Extract the (X, Y) coordinate from the center of the cell holding the provided text.  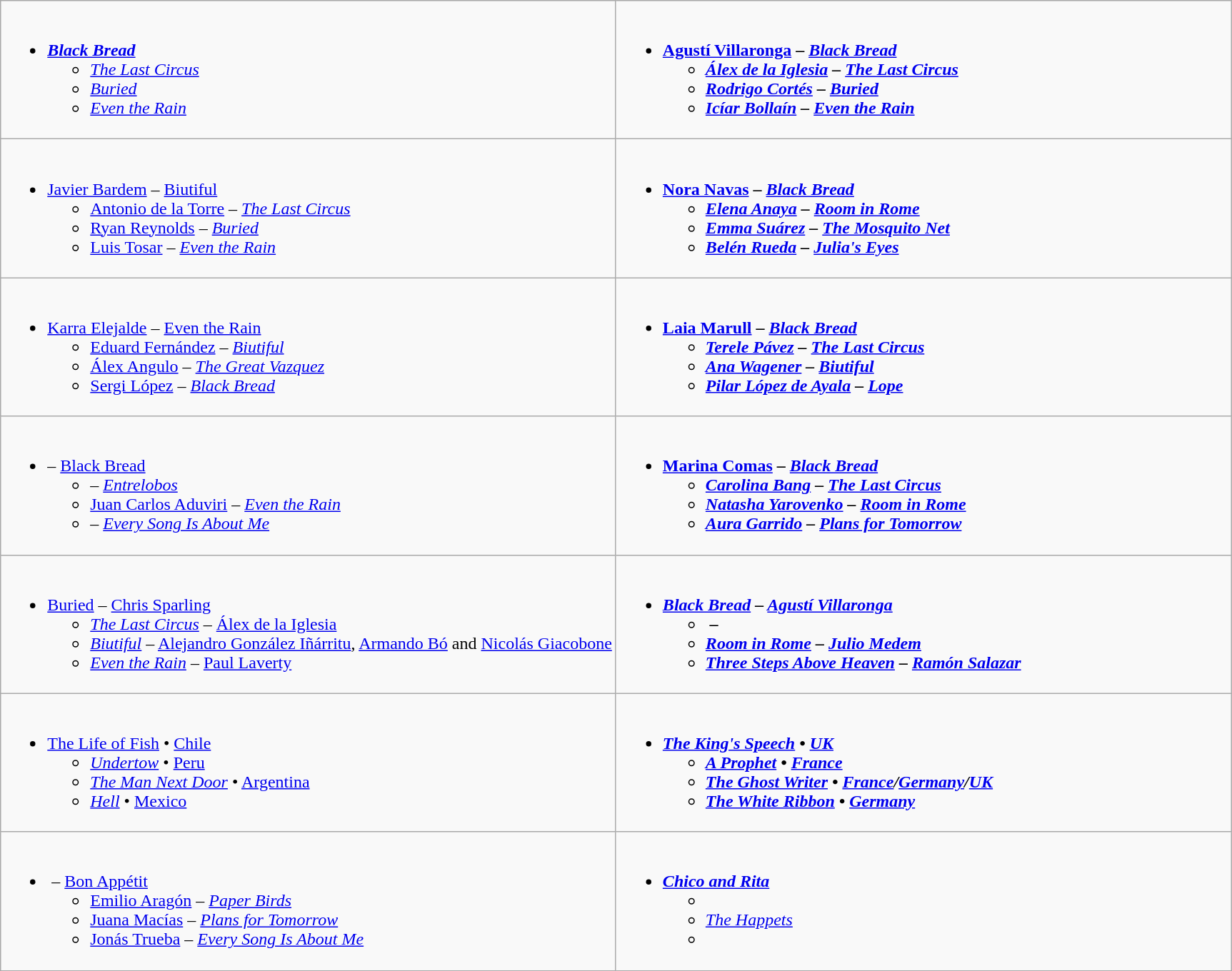
Black Bread – Agustí Villaronga – Room in Rome – Julio MedemThree Steps Above Heaven – Ramón Salazar (923, 624)
Javier Bardem – BiutifulAntonio de la Torre – The Last CircusRyan Reynolds – BuriedLuis Tosar – Even the Rain (309, 208)
Karra Elejalde – Even the RainEduard Fernández – BiutifulÁlex Angulo – The Great VazquezSergi López – Black Bread (309, 347)
Black BreadThe Last CircusBuriedEven the Rain (309, 70)
Agustí Villaronga – Black BreadÁlex de la Iglesia – The Last CircusRodrigo Cortés – BuriedIcíar Bollaín – Even the Rain (923, 70)
Nora Navas – Black BreadElena Anaya – Room in RomeEmma Suárez – The Mosquito NetBelén Rueda – Julia's Eyes (923, 208)
– Black Bread – EntrelobosJuan Carlos Aduviri – Even the Rain – Every Song Is About Me (309, 485)
– Bon AppétitEmilio Aragón – Paper BirdsJuana Macías – Plans for TomorrowJonás Trueba – Every Song Is About Me (309, 901)
The Life of Fish • ChileUndertow • PeruThe Man Next Door • ArgentinaHell • Mexico (309, 763)
The King's Speech • UKA Prophet • FranceThe Ghost Writer • France/Germany/UKThe White Ribbon • Germany (923, 763)
Laia Marull – Black BreadTerele Pávez – The Last CircusAna Wagener – BiutifulPilar López de Ayala – Lope (923, 347)
Marina Comas – Black BreadCarolina Bang – The Last CircusNatasha Yarovenko – Room in RomeAura Garrido – Plans for Tomorrow (923, 485)
Chico and RitaThe Happets (923, 901)
